Provide the (x, y) coordinate of the cell's center where the given text is located.  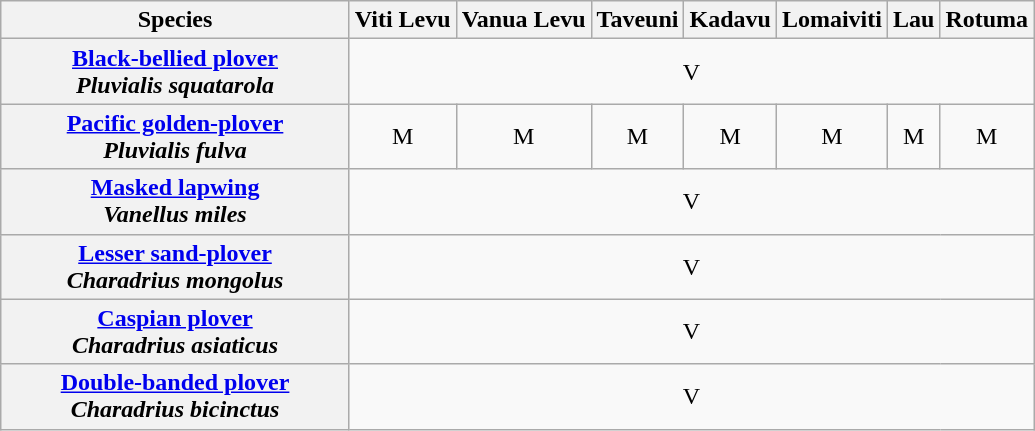
Kadavu (730, 20)
Pacific golden-ploverPluvialis fulva (176, 136)
Caspian ploverCharadrius asiaticus (176, 332)
Lau (913, 20)
Rotuma (987, 20)
Double-banded ploverCharadrius bicinctus (176, 396)
Vanua Levu (524, 20)
Masked lapwingVanellus miles (176, 202)
Lomaiviti (832, 20)
Viti Levu (402, 20)
Species (176, 20)
Taveuni (638, 20)
Black-bellied ploverPluvialis squatarola (176, 72)
Lesser sand-ploverCharadrius mongolus (176, 266)
